For the text-containing cell, return its midpoint in [x, y] coordinate format. 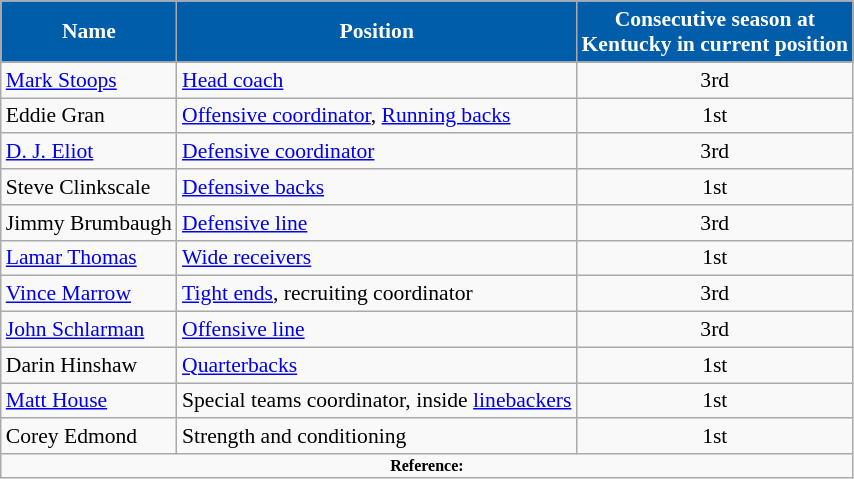
Wide receivers [376, 258]
Name [89, 32]
John Schlarman [89, 330]
Steve Clinkscale [89, 187]
Quarterbacks [376, 365]
Strength and conditioning [376, 437]
Offensive line [376, 330]
Lamar Thomas [89, 258]
Defensive backs [376, 187]
Mark Stoops [89, 80]
Matt House [89, 401]
Consecutive season atKentucky in current position [714, 32]
Jimmy Brumbaugh [89, 223]
Eddie Gran [89, 116]
Defensive line [376, 223]
Darin Hinshaw [89, 365]
D. J. Eliot [89, 152]
Defensive coordinator [376, 152]
Tight ends, recruiting coordinator [376, 294]
Corey Edmond [89, 437]
Head coach [376, 80]
Special teams coordinator, inside linebackers [376, 401]
Reference: [427, 466]
Position [376, 32]
Offensive coordinator, Running backs [376, 116]
Vince Marrow [89, 294]
